Extract the [X, Y] coordinate from the center of the cell holding the provided text.  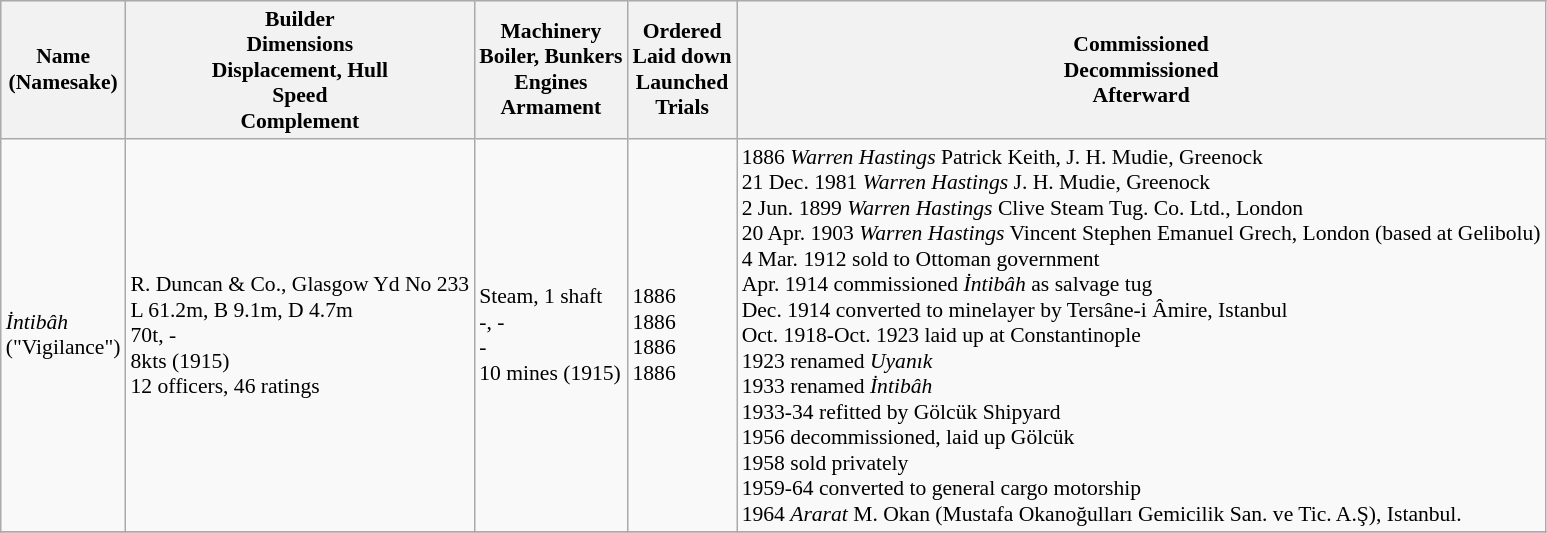
BuilderDimensionsDisplacement, HullSpeedComplement [300, 70]
CommissionedDecommissionedAfterward [1142, 70]
MachineryBoiler, BunkersEnginesArmament [550, 70]
Name(Namesake) [64, 70]
İntibâh("Vigilance") [64, 336]
Steam, 1 shaft-, --10 mines (1915) [550, 336]
R. Duncan & Co., Glasgow Yd No 233L 61.2m, B 9.1m, D 4.7m70t, -8kts (1915)12 officers, 46 ratings [300, 336]
OrderedLaid downLaunchedTrials [682, 70]
1886188618861886 [682, 336]
